Extract the [X, Y] coordinate from the center of the cell holding the provided text.  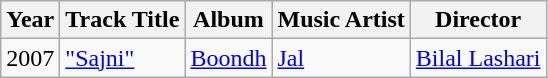
Boondh [228, 58]
Album [228, 20]
Track Title [122, 20]
Year [30, 20]
Music Artist [341, 20]
Jal [341, 58]
Bilal Lashari [478, 58]
2007 [30, 58]
Director [478, 20]
"Sajni" [122, 58]
